Detect which cell encompasses the target text, then output its [x, y] center coordinate. 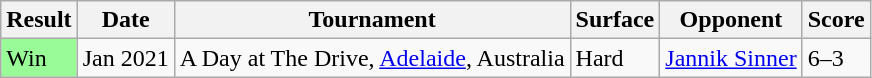
Tournament [372, 20]
Date [126, 20]
A Day at The Drive, Adelaide, Australia [372, 58]
6–3 [836, 58]
Win [39, 58]
Jannik Sinner [731, 58]
Result [39, 20]
Hard [615, 58]
Opponent [731, 20]
Score [836, 20]
Jan 2021 [126, 58]
Surface [615, 20]
